Identify which cell holds the provided text, then report its (X, Y) central coordinate. 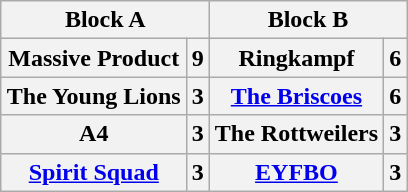
Spirit Squad (94, 172)
Block B (308, 20)
9 (198, 58)
The Young Lions (94, 96)
Block A (105, 20)
Massive Product (94, 58)
Ringkampf (296, 58)
The Rottweilers (296, 134)
The Briscoes (296, 96)
A4 (94, 134)
EYFBO (296, 172)
